Identify which cell holds the provided text, then report its [x, y] central coordinate. 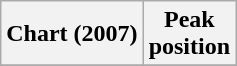
Peakposition [189, 34]
Chart (2007) [72, 34]
